For the text-containing cell, return its midpoint in [X, Y] coordinate format. 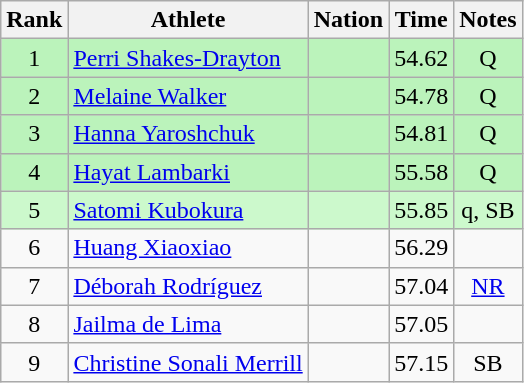
5 [34, 210]
Perri Shakes-Drayton [188, 58]
6 [34, 248]
Jailma de Lima [188, 324]
54.62 [422, 58]
Melaine Walker [188, 96]
Rank [34, 20]
Hayat Lambarki [188, 172]
NR [488, 286]
Hanna Yaroshchuk [188, 134]
55.85 [422, 210]
9 [34, 362]
55.58 [422, 172]
q, SB [488, 210]
57.04 [422, 286]
8 [34, 324]
54.81 [422, 134]
Notes [488, 20]
57.15 [422, 362]
1 [34, 58]
57.05 [422, 324]
Nation [348, 20]
Déborah Rodríguez [188, 286]
3 [34, 134]
7 [34, 286]
4 [34, 172]
2 [34, 96]
SB [488, 362]
Athlete [188, 20]
Satomi Kubokura [188, 210]
Time [422, 20]
56.29 [422, 248]
Huang Xiaoxiao [188, 248]
54.78 [422, 96]
Christine Sonali Merrill [188, 362]
